Search for the cell housing the specified text and yield its (x, y) center coordinate. 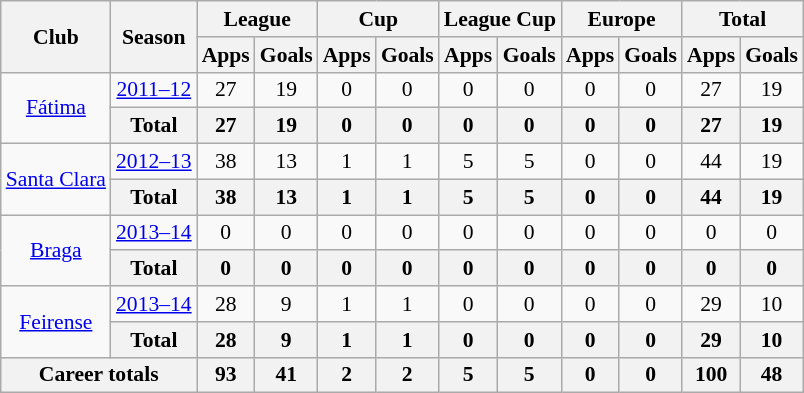
Career totals (99, 375)
Fátima (56, 108)
2011–12 (154, 90)
100 (711, 375)
93 (226, 375)
2012–13 (154, 162)
League Cup (500, 19)
Europe (622, 19)
Cup (378, 19)
Santa Clara (56, 180)
League (258, 19)
Club (56, 36)
41 (286, 375)
Season (154, 36)
Feirense (56, 322)
Braga (56, 250)
48 (772, 375)
